From the cell containing the given text, extract its center point as (X, Y) coordinate. 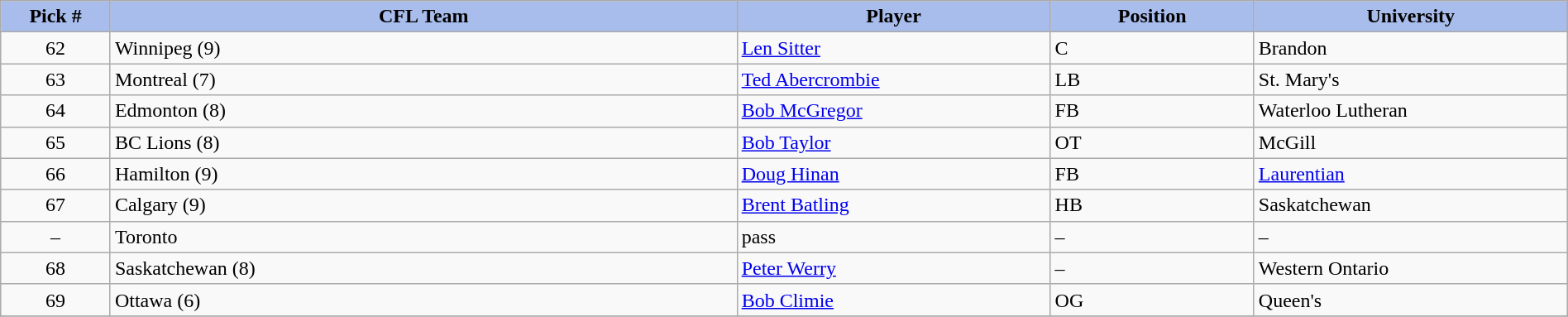
Saskatchewan (1411, 205)
Player (893, 17)
Bob Taylor (893, 142)
Hamilton (9) (423, 174)
64 (56, 111)
Waterloo Lutheran (1411, 111)
C (1152, 48)
Pick # (56, 17)
Brent Batling (893, 205)
Laurentian (1411, 174)
Ted Abercrombie (893, 79)
University (1411, 17)
BC Lions (8) (423, 142)
HB (1152, 205)
65 (56, 142)
Position (1152, 17)
LB (1152, 79)
Calgary (9) (423, 205)
68 (56, 268)
62 (56, 48)
Bob Climie (893, 300)
Saskatchewan (8) (423, 268)
OG (1152, 300)
Bob McGregor (893, 111)
Peter Werry (893, 268)
Ottawa (6) (423, 300)
McGill (1411, 142)
OT (1152, 142)
Montreal (7) (423, 79)
Edmonton (8) (423, 111)
66 (56, 174)
Winnipeg (9) (423, 48)
67 (56, 205)
Queen's (1411, 300)
Western Ontario (1411, 268)
Brandon (1411, 48)
Toronto (423, 237)
CFL Team (423, 17)
Len Sitter (893, 48)
63 (56, 79)
Doug Hinan (893, 174)
St. Mary's (1411, 79)
pass (893, 237)
69 (56, 300)
